From the cell containing the given text, extract its center point as (X, Y) coordinate. 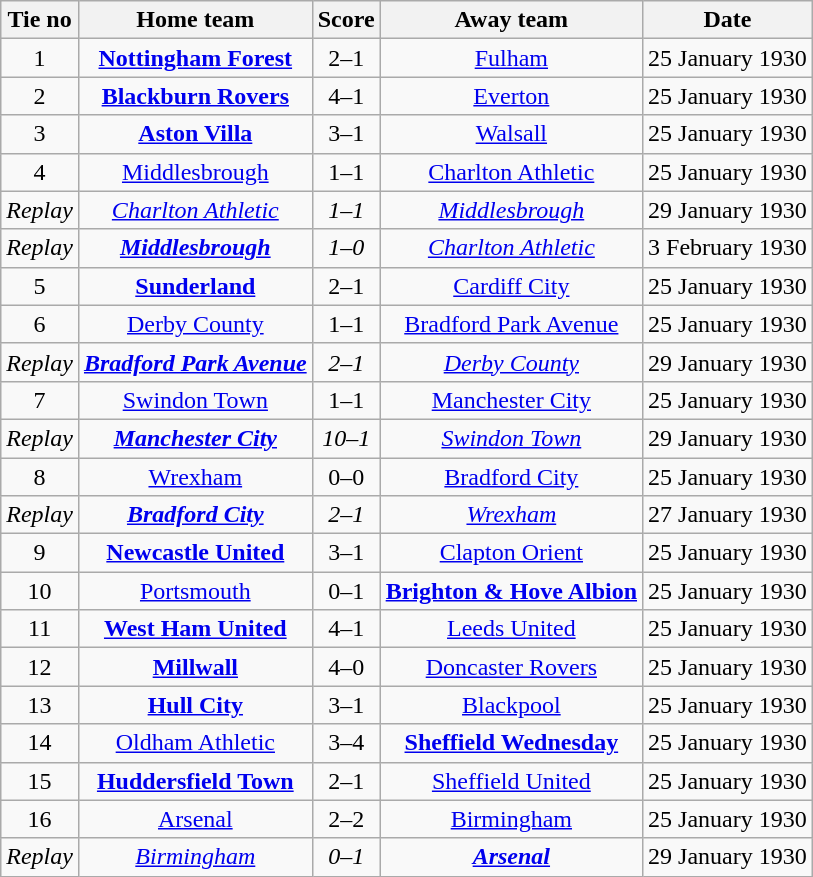
Sunderland (195, 286)
0–0 (346, 477)
Cardiff City (511, 286)
Away team (511, 20)
Aston Villa (195, 134)
13 (40, 705)
3 (40, 134)
Tie no (40, 20)
10 (40, 591)
3 February 1930 (728, 248)
5 (40, 286)
Everton (511, 96)
11 (40, 629)
14 (40, 743)
1–0 (346, 248)
West Ham United (195, 629)
Home team (195, 20)
Blackpool (511, 705)
Score (346, 20)
1 (40, 58)
Leeds United (511, 629)
Walsall (511, 134)
Hull City (195, 705)
3–4 (346, 743)
Huddersfield Town (195, 781)
Blackburn Rovers (195, 96)
9 (40, 553)
Fulham (511, 58)
Portsmouth (195, 591)
Clapton Orient (511, 553)
Oldham Athletic (195, 743)
2–2 (346, 819)
10–1 (346, 438)
Sheffield United (511, 781)
6 (40, 324)
15 (40, 781)
Sheffield Wednesday (511, 743)
2 (40, 96)
4–0 (346, 667)
Nottingham Forest (195, 58)
12 (40, 667)
Millwall (195, 667)
Brighton & Hove Albion (511, 591)
Doncaster Rovers (511, 667)
27 January 1930 (728, 515)
8 (40, 477)
Newcastle United (195, 553)
16 (40, 819)
7 (40, 400)
Date (728, 20)
4 (40, 172)
